From the cell containing the given text, extract its center point as [X, Y] coordinate. 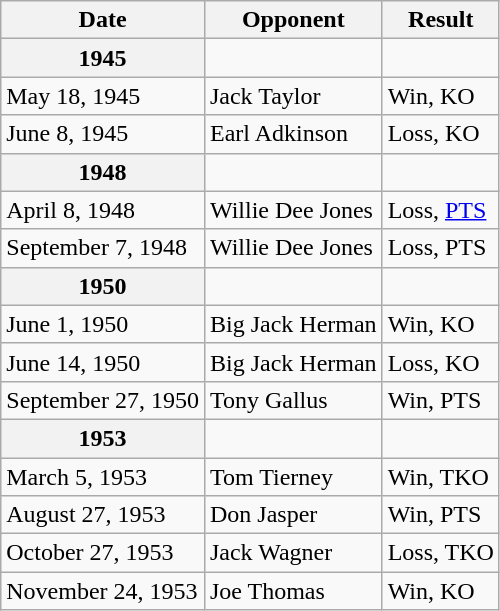
June 8, 1945 [103, 134]
Tom Tierney [293, 477]
Result [440, 20]
Jack Wagner [293, 553]
September 27, 1950 [103, 400]
Don Jasper [293, 515]
November 24, 1953 [103, 591]
Win, TKO [440, 477]
Joe Thomas [293, 591]
April 8, 1948 [103, 210]
Earl Adkinson [293, 134]
June 14, 1950 [103, 362]
1953 [103, 438]
1945 [103, 58]
1950 [103, 286]
Loss, TKO [440, 553]
March 5, 1953 [103, 477]
August 27, 1953 [103, 515]
June 1, 1950 [103, 324]
1948 [103, 172]
May 18, 1945 [103, 96]
September 7, 1948 [103, 248]
October 27, 1953 [103, 553]
Tony Gallus [293, 400]
Jack Taylor [293, 96]
Opponent [293, 20]
Date [103, 20]
